Determine the [x, y] coordinate at the center of the cell enclosing the given text.  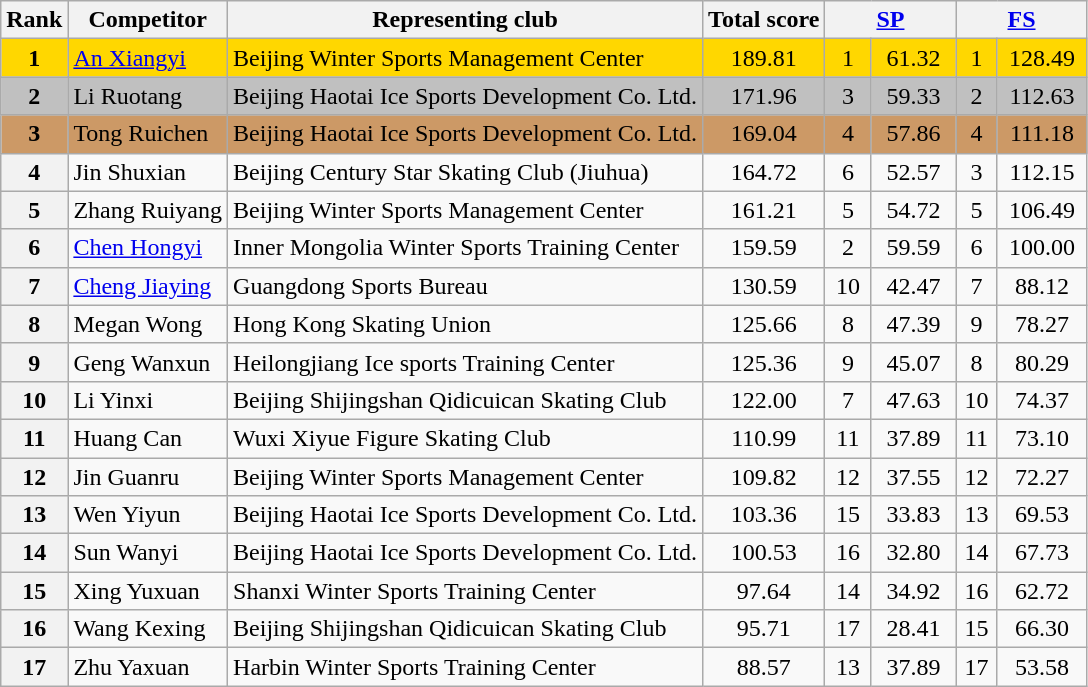
Li Ruotang [148, 96]
103.36 [764, 515]
100.00 [1042, 248]
110.99 [764, 438]
Jin Guanru [148, 477]
Shanxi Winter Sports Training Center [466, 591]
62.72 [1042, 591]
122.00 [764, 400]
125.66 [764, 324]
Huang Can [148, 438]
Jin Shuxian [148, 172]
Wen Yiyun [148, 515]
130.59 [764, 286]
97.64 [764, 591]
Representing club [466, 20]
An Xiangyi [148, 58]
Megan Wong [148, 324]
61.32 [914, 58]
34.92 [914, 591]
Wang Kexing [148, 629]
Cheng Jiaying [148, 286]
109.82 [764, 477]
Chen Hongyi [148, 248]
128.49 [1042, 58]
Harbin Winter Sports Training Center [466, 667]
164.72 [764, 172]
Competitor [148, 20]
Xing Yuxuan [148, 591]
169.04 [764, 134]
88.12 [1042, 286]
159.59 [764, 248]
Geng Wanxun [148, 362]
111.18 [1042, 134]
69.53 [1042, 515]
FS [1022, 20]
28.41 [914, 629]
45.07 [914, 362]
52.57 [914, 172]
37.55 [914, 477]
47.39 [914, 324]
95.71 [764, 629]
72.27 [1042, 477]
Hong Kong Skating Union [466, 324]
Beijing Century Star Skating Club (Jiuhua) [466, 172]
33.83 [914, 515]
53.58 [1042, 667]
171.96 [764, 96]
Wuxi Xiyue Figure Skating Club [466, 438]
73.10 [1042, 438]
54.72 [914, 210]
59.59 [914, 248]
Heilongjiang Ice sports Training Center [466, 362]
47.63 [914, 400]
Rank [34, 20]
32.80 [914, 553]
88.57 [764, 667]
SP [890, 20]
Zhang Ruiyang [148, 210]
Sun Wanyi [148, 553]
59.33 [914, 96]
74.37 [1042, 400]
42.47 [914, 286]
Inner Mongolia Winter Sports Training Center [466, 248]
112.63 [1042, 96]
106.49 [1042, 210]
66.30 [1042, 629]
Total score [764, 20]
Guangdong Sports Bureau [466, 286]
112.15 [1042, 172]
80.29 [1042, 362]
125.36 [764, 362]
100.53 [764, 553]
78.27 [1042, 324]
Li Yinxi [148, 400]
Tong Ruichen [148, 134]
57.86 [914, 134]
161.21 [764, 210]
67.73 [1042, 553]
Zhu Yaxuan [148, 667]
189.81 [764, 58]
